Determine the (X, Y) coordinate at the center of the cell enclosing the given text.  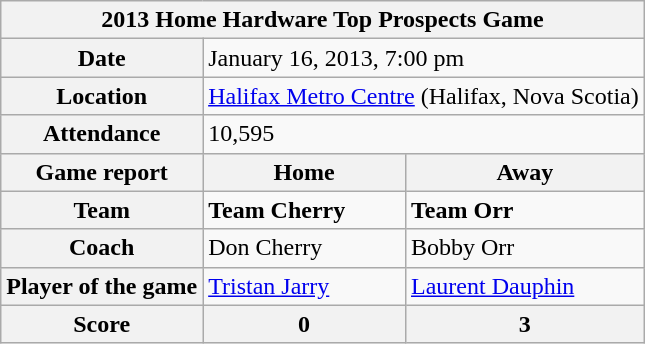
Location (102, 96)
Home (304, 172)
Don Cherry (304, 248)
10,595 (424, 134)
0 (304, 324)
Player of the game (102, 286)
Away (524, 172)
Team Cherry (304, 210)
Date (102, 58)
Bobby Orr (524, 248)
Team Orr (524, 210)
2013 Home Hardware Top Prospects Game (322, 20)
Game report (102, 172)
Attendance (102, 134)
Score (102, 324)
Tristan Jarry (304, 286)
Team (102, 210)
Halifax Metro Centre (Halifax, Nova Scotia) (424, 96)
Laurent Dauphin (524, 286)
January 16, 2013, 7:00 pm (424, 58)
Coach (102, 248)
3 (524, 324)
